Capture the cell that displays the provided text and extract its (X, Y) central coordinate. 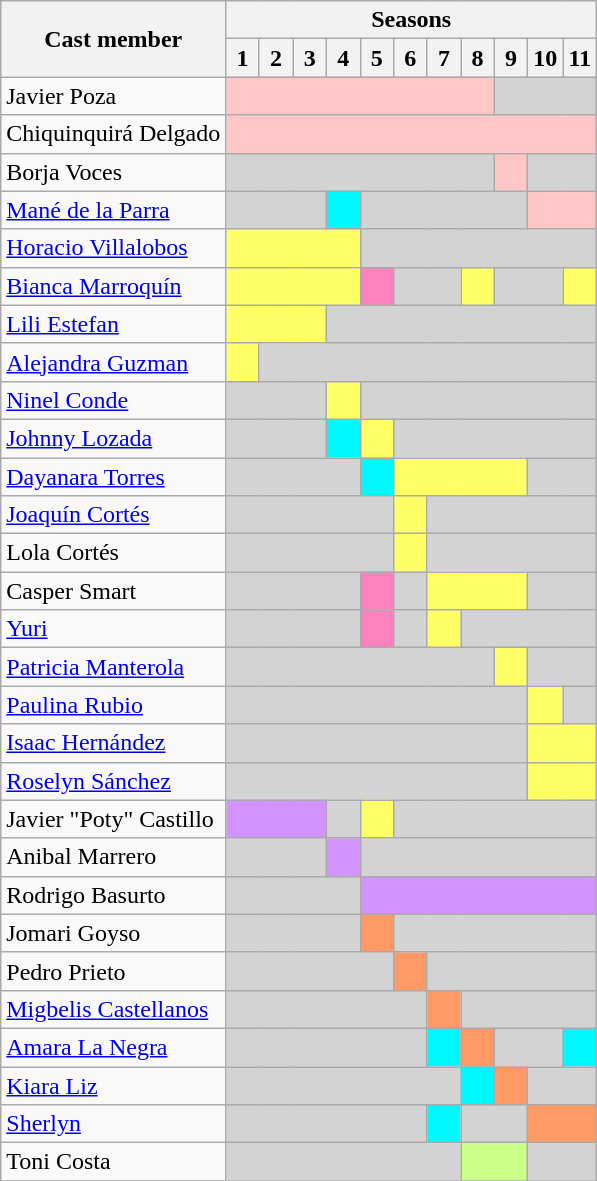
Lili Estefan (114, 324)
Cast member (114, 39)
Toni Costa (114, 1162)
Johnny Lozada (114, 438)
Amara La Negra (114, 1047)
4 (343, 58)
Roselyn Sánchez (114, 781)
Horacio Villalobos (114, 248)
1 (243, 58)
Jomari Goyso (114, 933)
Isaac Hernández (114, 743)
10 (546, 58)
3 (310, 58)
Javier "Poty" Castillo (114, 819)
Joaquín Cortés (114, 515)
7 (444, 58)
Anibal Marrero (114, 857)
Pedro Prieto (114, 971)
Alejandra Guzman (114, 362)
Patricia Manterola (114, 667)
8 (478, 58)
Borja Voces (114, 172)
Ninel Conde (114, 400)
Bianca Marroquín (114, 286)
Paulina Rubio (114, 705)
Seasons (412, 20)
Lola Cortés (114, 553)
2 (276, 58)
Rodrigo Basurto (114, 895)
Dayanara Torres (114, 477)
9 (511, 58)
Migbelis Castellanos (114, 1009)
6 (411, 58)
Javier Poza (114, 96)
Kiara Liz (114, 1085)
Casper Smart (114, 591)
Mané de la Parra (114, 210)
5 (377, 58)
Sherlyn (114, 1124)
11 (580, 58)
Yuri (114, 629)
Chiquinquirá Delgado (114, 134)
